Return the (x, y) coordinate for the center point of the cell that contains the specified text.  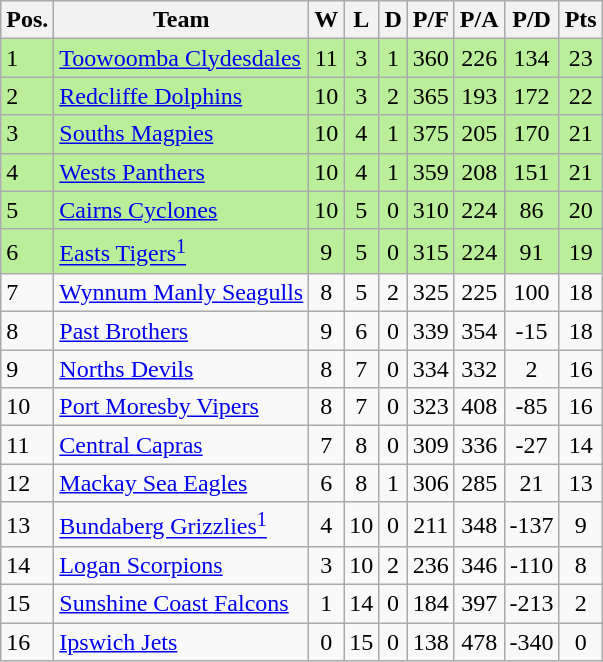
91 (532, 252)
100 (532, 293)
285 (479, 483)
225 (479, 293)
-27 (532, 445)
172 (532, 96)
Team (182, 20)
Souths Magpies (182, 134)
478 (479, 642)
336 (479, 445)
310 (430, 210)
Pts (580, 20)
339 (430, 331)
325 (430, 293)
L (362, 20)
Logan Scorpions (182, 566)
208 (479, 172)
-340 (532, 642)
Toowoomba Clydesdales (182, 58)
P/A (479, 20)
-15 (532, 331)
354 (479, 331)
Wests Panthers (182, 172)
170 (532, 134)
Easts Tigers1 (182, 252)
134 (532, 58)
Wynnum Manly Seagulls (182, 293)
-85 (532, 407)
Mackay Sea Eagles (182, 483)
Central Capras (182, 445)
360 (430, 58)
332 (479, 369)
323 (430, 407)
236 (430, 566)
397 (479, 604)
348 (479, 524)
Norths Devils (182, 369)
P/F (430, 20)
Redcliffe Dolphins (182, 96)
359 (430, 172)
-110 (532, 566)
408 (479, 407)
86 (532, 210)
-213 (532, 604)
211 (430, 524)
22 (580, 96)
151 (532, 172)
184 (430, 604)
365 (430, 96)
Port Moresby Vipers (182, 407)
309 (430, 445)
306 (430, 483)
346 (479, 566)
D (393, 20)
205 (479, 134)
-137 (532, 524)
375 (430, 134)
Sunshine Coast Falcons (182, 604)
23 (580, 58)
138 (430, 642)
Cairns Cyclones (182, 210)
P/D (532, 20)
226 (479, 58)
Pos. (28, 20)
12 (28, 483)
W (326, 20)
Past Brothers (182, 331)
Bundaberg Grizzlies1 (182, 524)
334 (430, 369)
Ipswich Jets (182, 642)
315 (430, 252)
20 (580, 210)
19 (580, 252)
193 (479, 96)
